Extract the [X, Y] coordinate from the center of the cell holding the provided text.  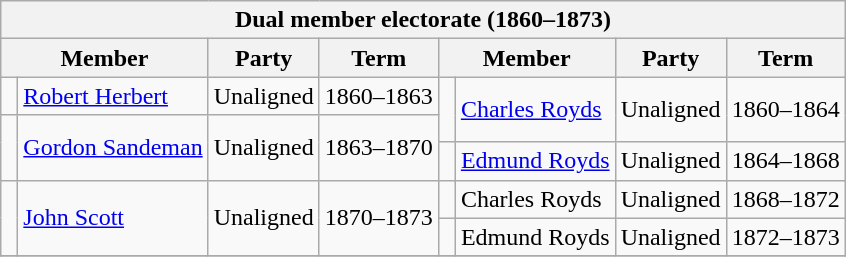
Robert Herbert [113, 96]
1872–1873 [786, 237]
Dual member electorate (1860–1873) [423, 20]
Gordon Sandeman [113, 148]
1860–1864 [786, 110]
1870–1873 [378, 218]
John Scott [113, 218]
1863–1870 [378, 148]
1860–1863 [378, 96]
1868–1872 [786, 199]
1864–1868 [786, 161]
